Detect which cell encompasses the target text, then output its (x, y) center coordinate. 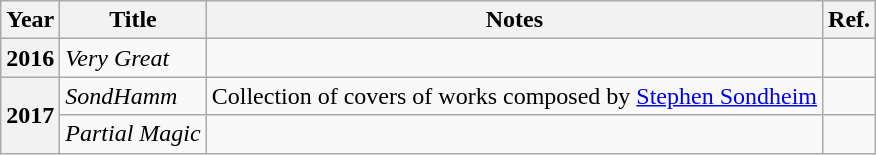
Partial Magic (133, 134)
Ref. (850, 20)
Title (133, 20)
Year (30, 20)
Very Great (133, 58)
2017 (30, 115)
Collection of covers of works composed by Stephen Sondheim (514, 96)
SondHamm (133, 96)
2016 (30, 58)
Notes (514, 20)
